Identify which cell holds the provided text, then report its [X, Y] central coordinate. 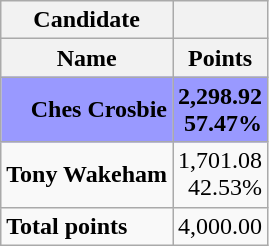
4,000.00 [220, 226]
Total points [87, 226]
Ches Crosbie [87, 110]
Candidate [87, 20]
Points [220, 58]
2,298.92 57.47% [220, 110]
1,701.08 42.53% [220, 174]
Name [87, 58]
Tony Wakeham [87, 174]
